From the cell containing the given text, extract its center point as [x, y] coordinate. 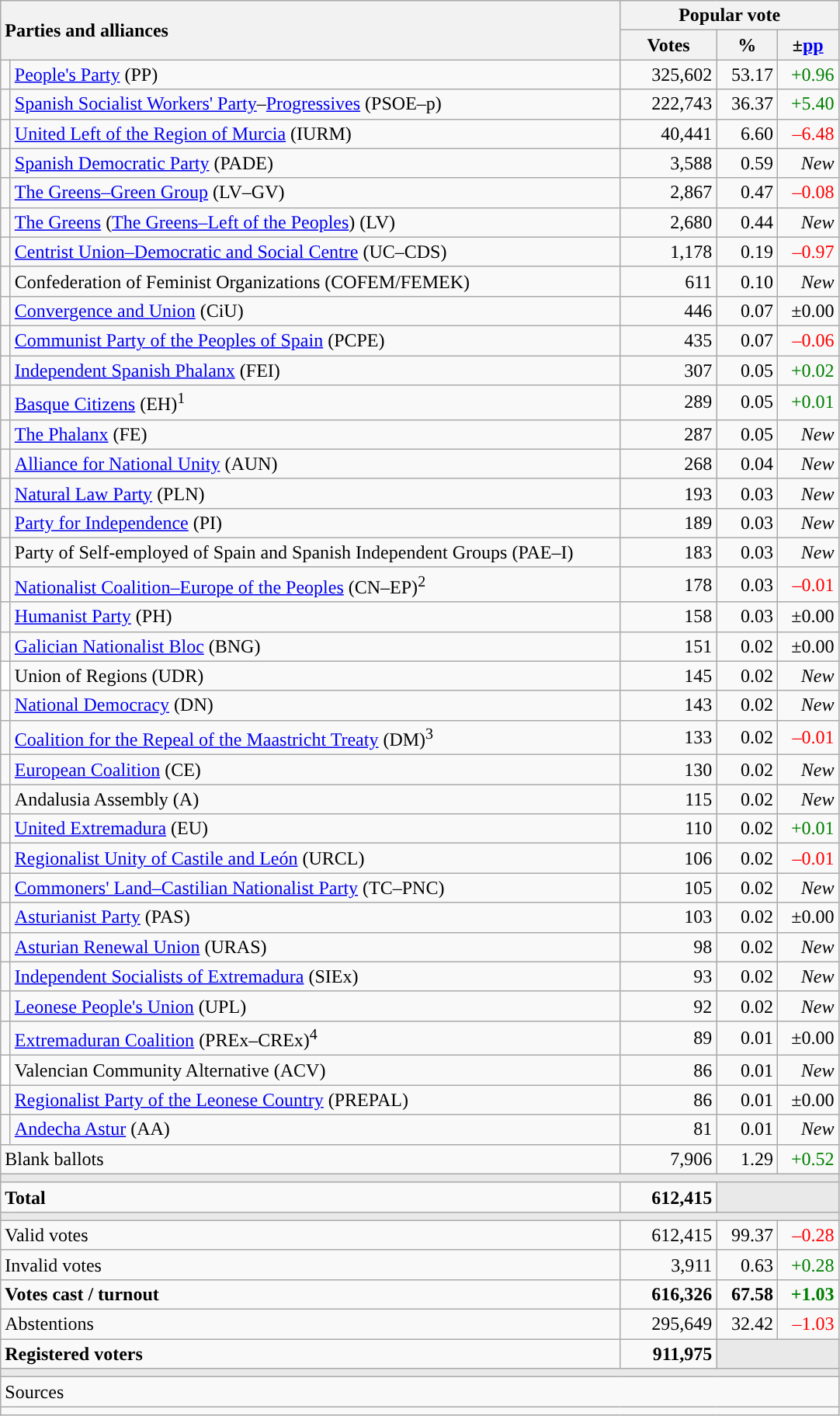
Alliance for National Unity (AUN) [315, 464]
Independent Spanish Phalanx (FEI) [315, 371]
178 [668, 584]
Party of Self-employed of Spain and Spanish Independent Groups (PAE–I) [315, 552]
Popular vote [730, 16]
98 [668, 947]
3,911 [668, 1265]
0.63 [747, 1265]
+0.02 [807, 371]
–0.28 [807, 1235]
105 [668, 888]
Valencian Community Alternative (ACV) [315, 1070]
Union of Regions (UDR) [315, 676]
Abstentions [311, 1324]
36.37 [747, 104]
Party for Independence (PI) [315, 523]
European Coalition (CE) [315, 770]
Invalid votes [311, 1265]
106 [668, 858]
Valid votes [311, 1235]
United Left of the Region of Murcia (IURM) [315, 134]
911,975 [668, 1354]
Registered voters [311, 1354]
Sources [419, 1392]
616,326 [668, 1294]
+0.28 [807, 1265]
295,649 [668, 1324]
–0.06 [807, 340]
0.44 [747, 222]
1,178 [668, 252]
Andalusia Assembly (A) [315, 799]
Convergence and Union (CiU) [315, 311]
+0.52 [807, 1159]
Communist Party of the Peoples of Spain (PCPE) [315, 340]
268 [668, 464]
+1.03 [807, 1294]
115 [668, 799]
0.04 [747, 464]
–6.48 [807, 134]
103 [668, 917]
Coalition for the Repeal of the Maastricht Treaty (DM)3 [315, 738]
National Democracy (DN) [315, 705]
6.60 [747, 134]
–0.97 [807, 252]
130 [668, 770]
±pp [807, 45]
7,906 [668, 1159]
93 [668, 976]
611 [668, 281]
Parties and alliances [311, 30]
435 [668, 340]
110 [668, 829]
Regionalist Unity of Castile and León (URCL) [315, 858]
Leonese People's Union (UPL) [315, 1006]
Extremaduran Coalition (PREx–CREx)4 [315, 1038]
Andecha Astur (AA) [315, 1129]
Total [311, 1197]
0.10 [747, 281]
158 [668, 617]
1.29 [747, 1159]
189 [668, 523]
The Phalanx (FE) [315, 434]
143 [668, 705]
Regionalist Party of the Leonese Country (PREPAL) [315, 1100]
Votes [668, 45]
222,743 [668, 104]
Galician Nationalist Bloc (BNG) [315, 646]
307 [668, 371]
446 [668, 311]
183 [668, 552]
The Greens (The Greens–Left of the Peoples) (LV) [315, 222]
Commoners' Land–Castilian Nationalist Party (TC–PNC) [315, 888]
Independent Socialists of Extremadura (SIEx) [315, 976]
40,441 [668, 134]
Votes cast / turnout [311, 1294]
+0.96 [807, 75]
Nationalist Coalition–Europe of the Peoples (CN–EP)2 [315, 584]
% [747, 45]
Spanish Democratic Party (PADE) [315, 163]
United Extremadura (EU) [315, 829]
287 [668, 434]
0.19 [747, 252]
3,588 [668, 163]
People's Party (PP) [315, 75]
99.37 [747, 1235]
Asturianist Party (PAS) [315, 917]
Humanist Party (PH) [315, 617]
Spanish Socialist Workers' Party–Progressives (PSOE–p) [315, 104]
Confederation of Feminist Organizations (COFEM/FEMEK) [315, 281]
+5.40 [807, 104]
145 [668, 676]
Centrist Union–Democratic and Social Centre (UC–CDS) [315, 252]
53.17 [747, 75]
Natural Law Party (PLN) [315, 493]
2,680 [668, 222]
Asturian Renewal Union (URAS) [315, 947]
–0.08 [807, 193]
The Greens–Green Group (LV–GV) [315, 193]
Blank ballots [311, 1159]
89 [668, 1038]
325,602 [668, 75]
289 [668, 402]
2,867 [668, 193]
151 [668, 646]
133 [668, 738]
Basque Citizens (EH)1 [315, 402]
193 [668, 493]
0.47 [747, 193]
0.59 [747, 163]
67.58 [747, 1294]
92 [668, 1006]
81 [668, 1129]
32.42 [747, 1324]
–1.03 [807, 1324]
